Output the (X, Y) coordinate of the center of the cell containing the given text.  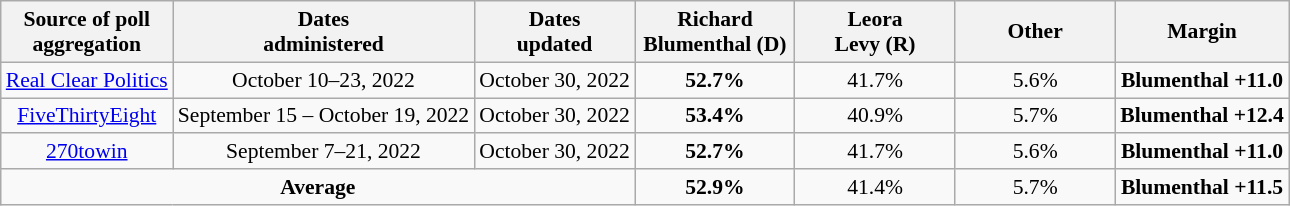
Other (1035, 32)
Margin (1202, 32)
RichardBlumenthal (D) (715, 32)
40.9% (875, 116)
LeoraLevy (R) (875, 32)
FiveThirtyEight (87, 116)
October 10–23, 2022 (324, 80)
270towin (87, 152)
41.4% (875, 187)
52.9% (715, 187)
Real Clear Politics (87, 80)
September 7–21, 2022 (324, 152)
Blumenthal +11.5 (1202, 187)
September 15 – October 19, 2022 (324, 116)
Source of pollaggregation (87, 32)
Datesupdated (554, 32)
Blumenthal +12.4 (1202, 116)
Datesadministered (324, 32)
Average (318, 187)
53.4% (715, 116)
